Provide the (X, Y) coordinate of the cell's center where the given text is located.  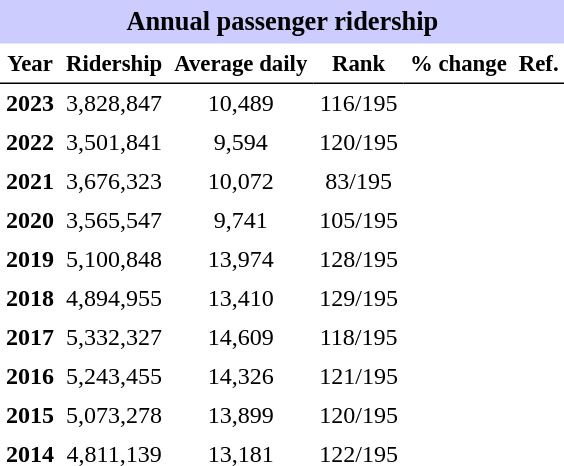
Ridership (114, 64)
13,974 (240, 260)
2019 (30, 260)
128/195 (358, 260)
5,073,278 (114, 416)
2015 (30, 416)
116/195 (358, 104)
2018 (30, 298)
14,609 (240, 338)
4,894,955 (114, 298)
2021 (30, 182)
2022 (30, 142)
5,100,848 (114, 260)
105/195 (358, 220)
3,501,841 (114, 142)
121/195 (358, 376)
3,676,323 (114, 182)
2023 (30, 104)
83/195 (358, 182)
% change (458, 64)
13,410 (240, 298)
5,332,327 (114, 338)
Average daily (240, 64)
5,243,455 (114, 376)
9,594 (240, 142)
129/195 (358, 298)
2020 (30, 220)
10,489 (240, 104)
3,828,847 (114, 104)
9,741 (240, 220)
3,565,547 (114, 220)
14,326 (240, 376)
13,899 (240, 416)
10,072 (240, 182)
118/195 (358, 338)
Rank (358, 64)
2016 (30, 376)
2017 (30, 338)
Year (30, 64)
